Return [x, y] of the center of cell containing provided text 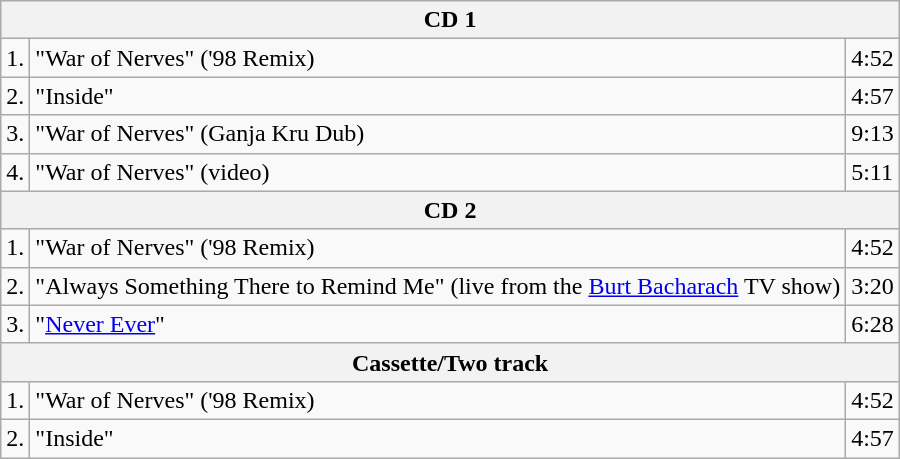
"War of Nerves" (Ganja Kru Dub) [438, 134]
"Always Something There to Remind Me" (live from the Burt Bacharach TV show) [438, 286]
3:20 [873, 286]
CD 1 [450, 20]
"War of Nerves" (video) [438, 172]
"Never Ever" [438, 324]
Cassette/Two track [450, 362]
5:11 [873, 172]
9:13 [873, 134]
6:28 [873, 324]
4. [16, 172]
CD 2 [450, 210]
